Locate the cell with the specified text and output its [x, y] center coordinate. 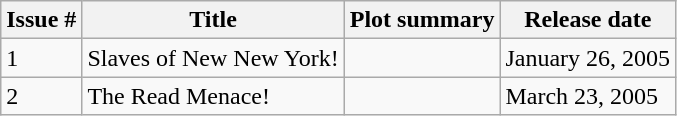
Issue # [42, 20]
1 [42, 58]
The Read Menace! [213, 96]
January 26, 2005 [588, 58]
Title [213, 20]
Plot summary [422, 20]
March 23, 2005 [588, 96]
Slaves of New New York! [213, 58]
2 [42, 96]
Release date [588, 20]
